Locate the cell with the specified text and output its [X, Y] center coordinate. 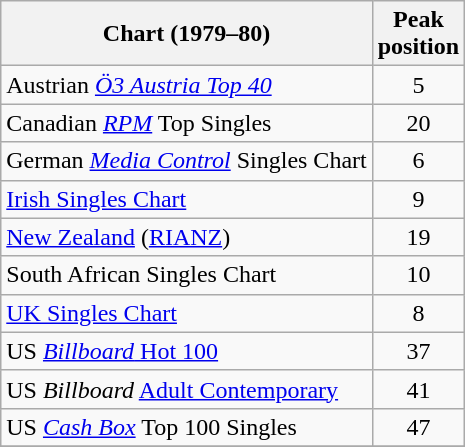
5 [418, 85]
47 [418, 427]
20 [418, 123]
South African Singles Chart [186, 275]
US Billboard Hot 100 [186, 351]
US Cash Box Top 100 Singles [186, 427]
German Media Control Singles Chart [186, 161]
6 [418, 161]
37 [418, 351]
8 [418, 313]
New Zealand (RIANZ) [186, 237]
UK Singles Chart [186, 313]
Peakposition [418, 34]
19 [418, 237]
Austrian Ö3 Austria Top 40 [186, 85]
10 [418, 275]
41 [418, 389]
US Billboard Adult Contemporary [186, 389]
Canadian RPM Top Singles [186, 123]
9 [418, 199]
Chart (1979–80) [186, 34]
Irish Singles Chart [186, 199]
